For the text-containing cell, return its midpoint in (X, Y) coordinate format. 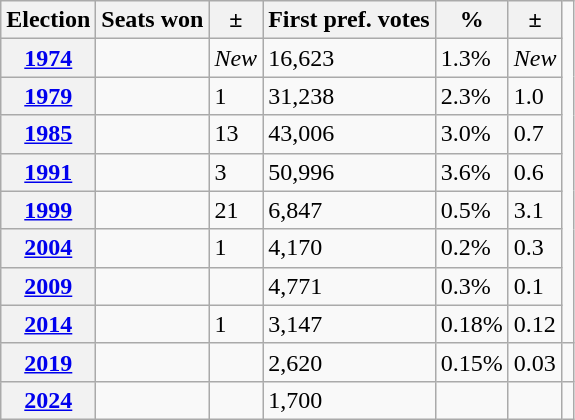
31,238 (350, 96)
1985 (48, 134)
3.1 (535, 210)
4,170 (350, 248)
21 (236, 210)
1.0 (535, 96)
1999 (48, 210)
3.0% (472, 134)
3 (236, 172)
0.03 (535, 362)
1.3% (472, 58)
3,147 (350, 324)
1991 (48, 172)
2014 (48, 324)
50,996 (350, 172)
0.3 (535, 248)
16,623 (350, 58)
Election (48, 20)
% (472, 20)
2009 (48, 286)
2.3% (472, 96)
0.1 (535, 286)
0.18% (472, 324)
2019 (48, 362)
1,700 (350, 400)
2024 (48, 400)
0.7 (535, 134)
0.5% (472, 210)
First pref. votes (350, 20)
1974 (48, 58)
3.6% (472, 172)
0.15% (472, 362)
0.3% (472, 286)
6,847 (350, 210)
4,771 (350, 286)
Seats won (152, 20)
43,006 (350, 134)
0.6 (535, 172)
2,620 (350, 362)
0.2% (472, 248)
13 (236, 134)
0.12 (535, 324)
1979 (48, 96)
2004 (48, 248)
